Return the (x, y) coordinate for the center point of the cell that contains the specified text.  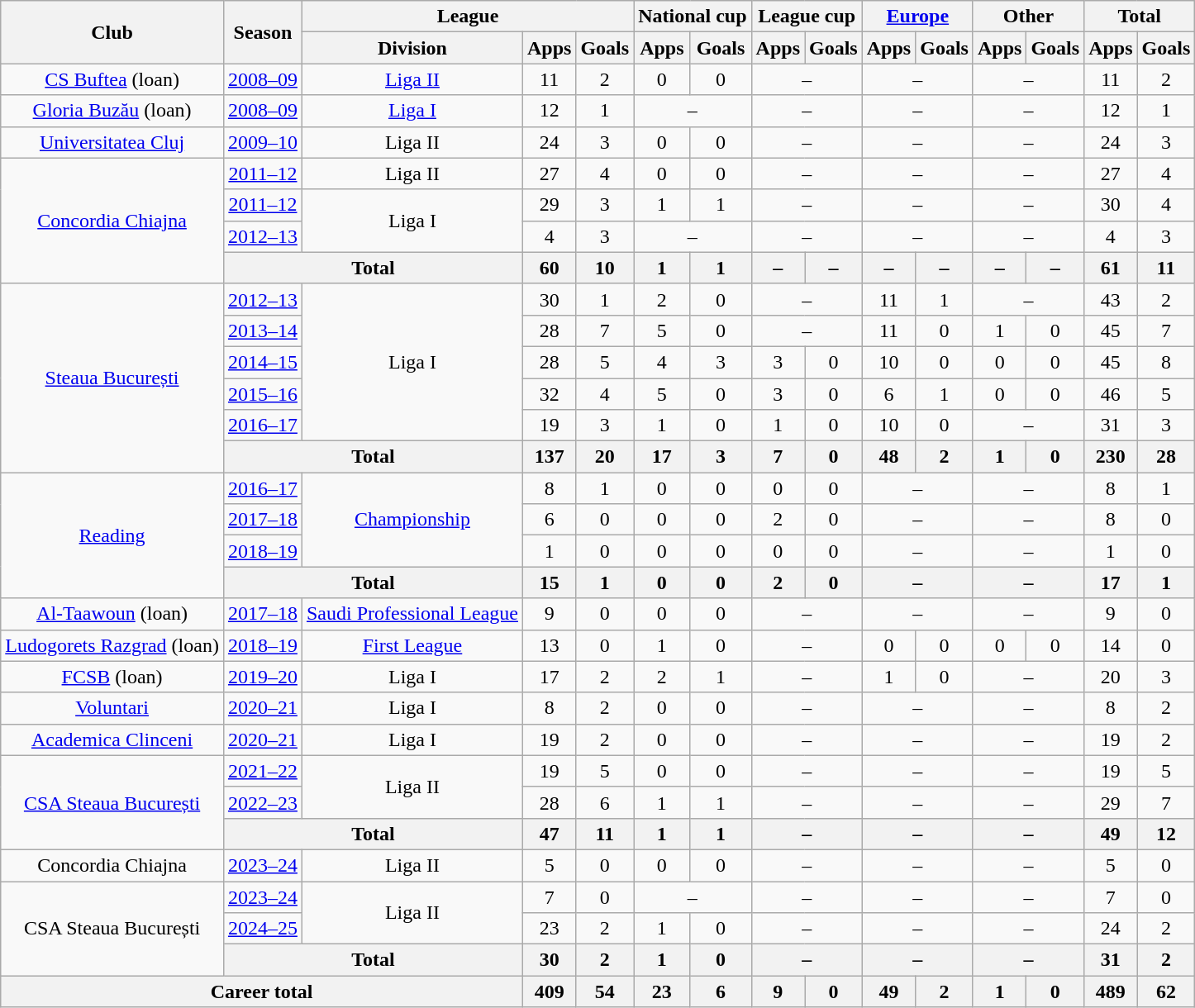
Other (1028, 17)
43 (1111, 299)
48 (888, 457)
2021–22 (263, 771)
2009–10 (263, 142)
489 (1111, 991)
Steaua București (112, 378)
409 (549, 991)
Al-Taawoun (loan) (112, 614)
First League (412, 645)
46 (1111, 394)
230 (1111, 457)
54 (605, 991)
61 (1111, 268)
60 (549, 268)
Championship (412, 520)
National cup (693, 17)
2022–23 (263, 802)
2015–16 (263, 394)
13 (549, 645)
14 (1111, 645)
Voluntari (112, 708)
Season (263, 32)
62 (1166, 991)
League (468, 17)
Division (412, 48)
FCSB (loan) (112, 677)
Reading (112, 535)
Academica Clinceni (112, 739)
2014–15 (263, 362)
League cup (807, 17)
2024–25 (263, 929)
Universitatea Cluj (112, 142)
47 (549, 834)
15 (549, 582)
Gloria Buzău (loan) (112, 111)
Ludogorets Razgrad (loan) (112, 645)
Club (112, 32)
2019–20 (263, 677)
Career total (262, 991)
Europe (917, 17)
137 (549, 457)
Saudi Professional League (412, 614)
32 (549, 394)
CS Buftea (loan) (112, 79)
2013–14 (263, 330)
